Locate the cell with the specified text and output its (x, y) center coordinate. 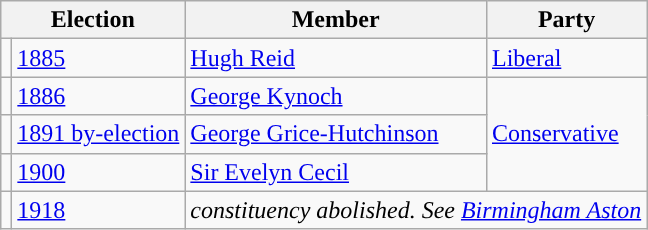
1885 (98, 58)
1900 (98, 172)
Sir Evelyn Cecil (336, 172)
George Grice-Hutchinson (336, 134)
Liberal (566, 58)
Party (566, 20)
Member (336, 20)
Hugh Reid (336, 58)
1891 by-election (98, 134)
Conservative (566, 134)
Election (93, 20)
constituency abolished. See Birmingham Aston (416, 210)
George Kynoch (336, 96)
1886 (98, 96)
1918 (98, 210)
